Extract the (X, Y) coordinate from the center of the cell holding the provided text.  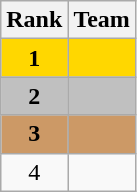
4 (34, 172)
1 (34, 58)
2 (34, 96)
Rank (34, 20)
Team (102, 20)
3 (34, 134)
